Locate the cell with the specified text and output its (x, y) center coordinate. 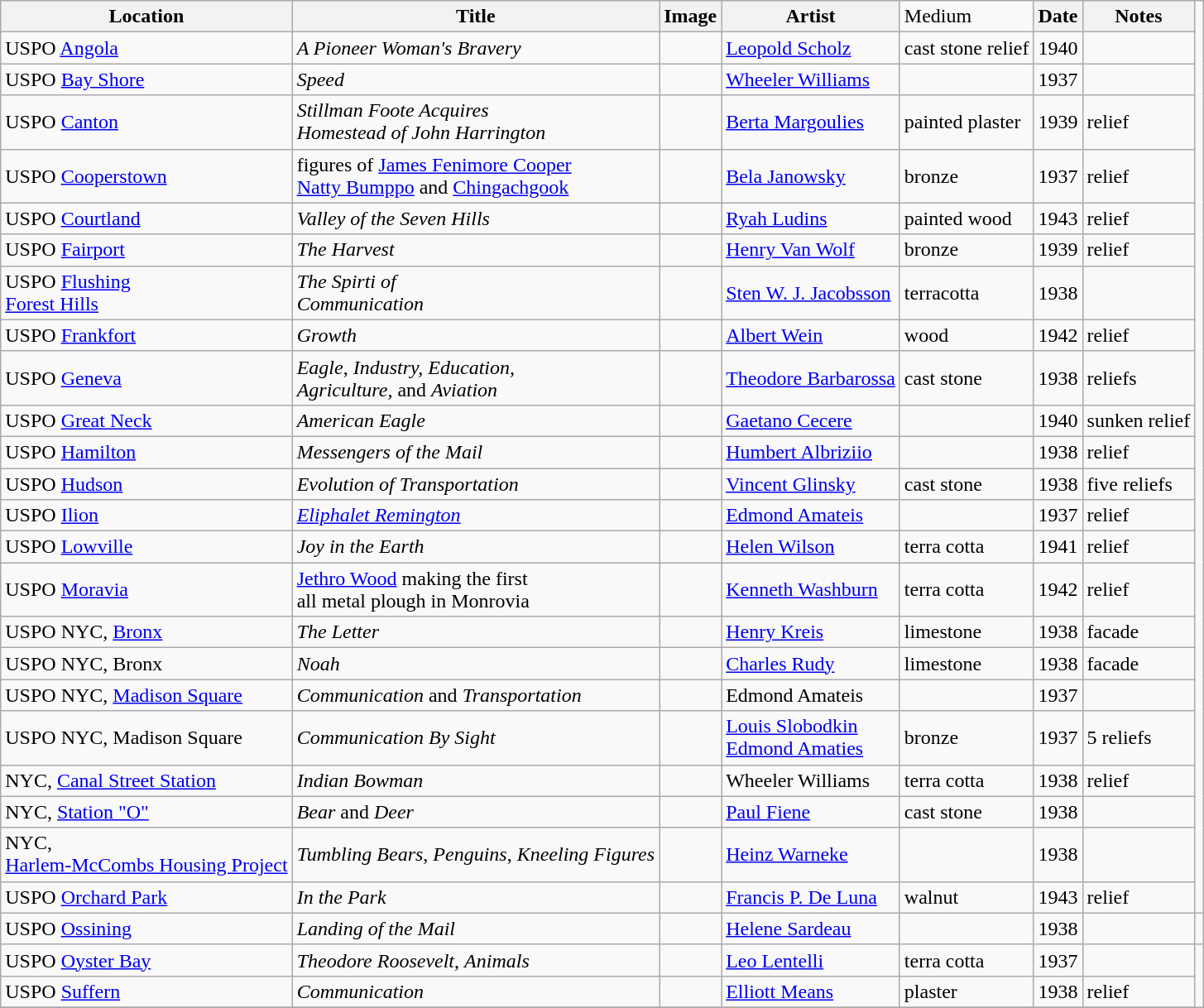
Noah (476, 664)
USPO Cooperstown (146, 175)
Stillman Foote AcquiresHomestead of John Harrington (476, 122)
USPO Courtland (146, 218)
Leo Lentelli (811, 960)
Eliphalet Remington (476, 516)
Evolution of Transportation (476, 484)
Bear and Deer (476, 812)
Henry Kreis (811, 632)
five reliefs (1139, 484)
NYC,Harlem-McCombs Housing Project (146, 854)
Communication and Transportation (476, 695)
Theodore Barbarossa (811, 377)
USPO Geneva (146, 377)
Charles Rudy (811, 664)
In the Park (476, 897)
USPO Lowville (146, 547)
painted plaster (967, 122)
The Spirti of Communication (476, 293)
reliefs (1139, 377)
figures of James Fenimore CooperNatty Bumppo and Chingachgook (476, 175)
Artist (811, 17)
USPO Bay Shore (146, 79)
Berta Margoulies (811, 122)
Joy in the Earth (476, 547)
Ryah Ludins (811, 218)
walnut (967, 897)
Messengers of the Mail (476, 452)
The Harvest (476, 250)
plaster (967, 991)
USPO Suffern (146, 991)
USPO Ilion (146, 516)
Tumbling Bears, Penguins, Kneeling Figures (476, 854)
Gaetano Cecere (811, 420)
Francis P. De Luna (811, 897)
Helene Sardeau (811, 929)
Eagle, Industry, Education,Agriculture, and Aviation (476, 377)
USPO Orchard Park (146, 897)
Growth (476, 335)
Paul Fiene (811, 812)
The Letter (476, 632)
Heinz Warneke (811, 854)
wood (967, 335)
Humbert Albriziio (811, 452)
Location (146, 17)
Date (1058, 17)
painted wood (967, 218)
5 reliefs (1139, 738)
Leopold Scholz (811, 48)
USPO Moravia (146, 589)
USPO Canton (146, 122)
Medium (967, 17)
cast stone relief (967, 48)
NYC, Canal Street Station (146, 780)
USPO Angola (146, 48)
Kenneth Washburn (811, 589)
Notes (1139, 17)
1941 (1058, 547)
Speed (476, 79)
USPO Hamilton (146, 452)
A Pioneer Woman's Bravery (476, 48)
Albert Wein (811, 335)
Helen Wilson (811, 547)
USPO Fairport (146, 250)
Valley of the Seven Hills (476, 218)
USPO Ossining (146, 929)
USPO FlushingForest Hills (146, 293)
Theodore Roosevelt, Animals (476, 960)
Communication (476, 991)
Vincent Glinsky (811, 484)
Henry Van Wolf (811, 250)
USPO Great Neck (146, 420)
Elliott Means (811, 991)
Louis SlobodkinEdmond Amaties (811, 738)
Jethro Wood making the first all metal plough in Monrovia (476, 589)
Sten W. J. Jacobsson (811, 293)
Title (476, 17)
USPO Hudson (146, 484)
NYC, Station "O" (146, 812)
USPO Oyster Bay (146, 960)
Indian Bowman (476, 780)
sunken relief (1139, 420)
terracotta (967, 293)
Communication By Sight (476, 738)
Image (690, 17)
Bela Janowsky (811, 175)
USPO Frankfort (146, 335)
Landing of the Mail (476, 929)
American Eagle (476, 420)
